Detect which cell encompasses the target text, then output its [x, y] center coordinate. 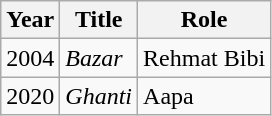
Rehmat Bibi [204, 58]
Aapa [204, 96]
Role [204, 20]
Year [30, 20]
2020 [30, 96]
Ghanti [99, 96]
Title [99, 20]
2004 [30, 58]
Bazar [99, 58]
